Determine the [X, Y] coordinate at the center of the cell enclosing the given text.  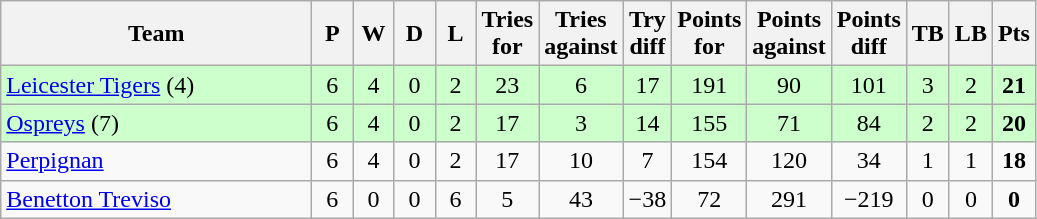
Tries against [581, 34]
5 [508, 199]
43 [581, 199]
84 [868, 123]
10 [581, 161]
P [332, 34]
90 [789, 85]
Leicester Tigers (4) [156, 85]
23 [508, 85]
72 [710, 199]
Pts [1014, 34]
TB [928, 34]
Benetton Treviso [156, 199]
191 [710, 85]
Perpignan [156, 161]
14 [648, 123]
D [414, 34]
L [456, 34]
Points diff [868, 34]
−38 [648, 199]
120 [789, 161]
Try diff [648, 34]
101 [868, 85]
20 [1014, 123]
7 [648, 161]
Ospreys (7) [156, 123]
21 [1014, 85]
LB [970, 34]
Team [156, 34]
71 [789, 123]
Points against [789, 34]
18 [1014, 161]
154 [710, 161]
291 [789, 199]
Tries for [508, 34]
155 [710, 123]
Points for [710, 34]
−219 [868, 199]
W [374, 34]
34 [868, 161]
